Find where the given text appears and provide that cell's center as [x, y] coordinate. 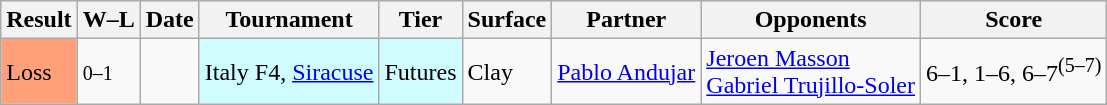
Italy F4, Siracuse [289, 72]
Futures [420, 72]
W–L [108, 20]
Surface [507, 20]
Date [170, 20]
Partner [626, 20]
Jeroen Masson Gabriel Trujillo-Soler [811, 72]
Clay [507, 72]
Pablo Andujar [626, 72]
Score [1014, 20]
Loss [39, 72]
Opponents [811, 20]
Tournament [289, 20]
Result [39, 20]
Tier [420, 20]
6–1, 1–6, 6–7(5–7) [1014, 72]
0–1 [108, 72]
